Scan for the cell matching the given text and deliver its [x, y] coordinate at center. 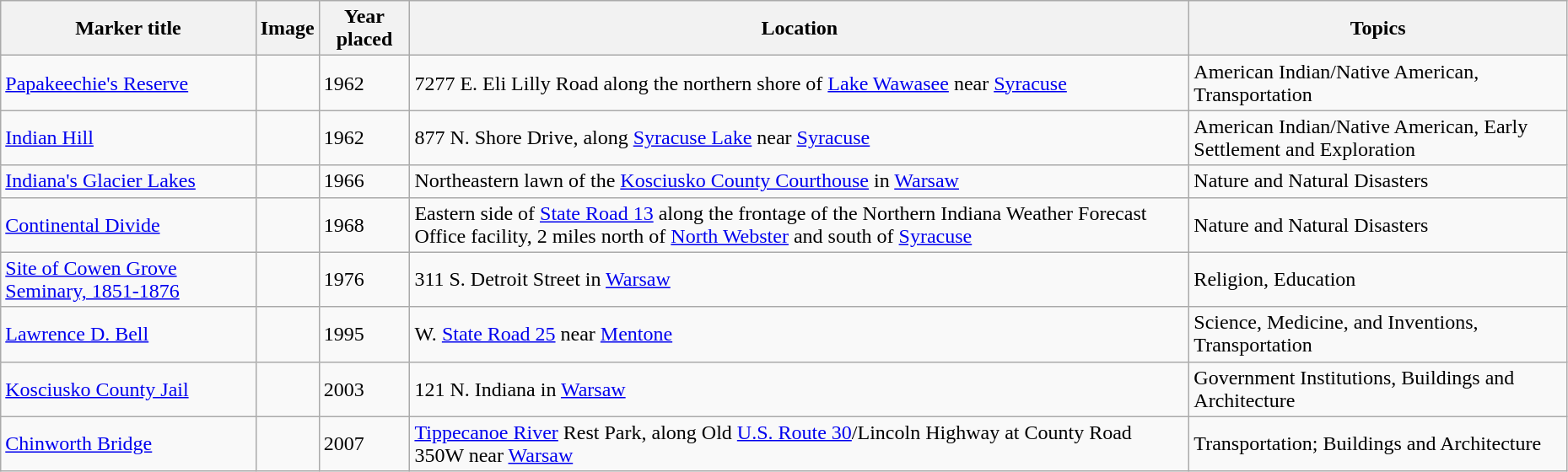
121 N. Indiana in Warsaw [800, 389]
1966 [364, 181]
2007 [364, 443]
Image [287, 29]
Government Institutions, Buildings and Architecture [1378, 389]
311 S. Detroit Street in Warsaw [800, 280]
Kosciusko County Jail [128, 389]
Indiana's Glacier Lakes [128, 181]
2003 [364, 389]
7277 E. Eli Lilly Road along the northern shore of Lake Wawasee near Syracuse [800, 83]
877 N. Shore Drive, along Syracuse Lake near Syracuse [800, 138]
Year placed [364, 29]
Marker title [128, 29]
1995 [364, 334]
Continental Divide [128, 224]
Religion, Education [1378, 280]
Indian Hill [128, 138]
Topics [1378, 29]
W. State Road 25 near Mentone [800, 334]
Science, Medicine, and Inventions, Transportation [1378, 334]
Location [800, 29]
American Indian/Native American, Transportation [1378, 83]
Northeastern lawn of the Kosciusko County Courthouse in Warsaw [800, 181]
Tippecanoe River Rest Park, along Old U.S. Route 30/Lincoln Highway at County Road 350W near Warsaw [800, 443]
Papakeechie's Reserve [128, 83]
American Indian/Native American, Early Settlement and Exploration [1378, 138]
1968 [364, 224]
Transportation; Buildings and Architecture [1378, 443]
Lawrence D. Bell [128, 334]
Site of Cowen Grove Seminary, 1851-1876 [128, 280]
Chinworth Bridge [128, 443]
1976 [364, 280]
